From the cell containing the given text, extract its center point as (x, y) coordinate. 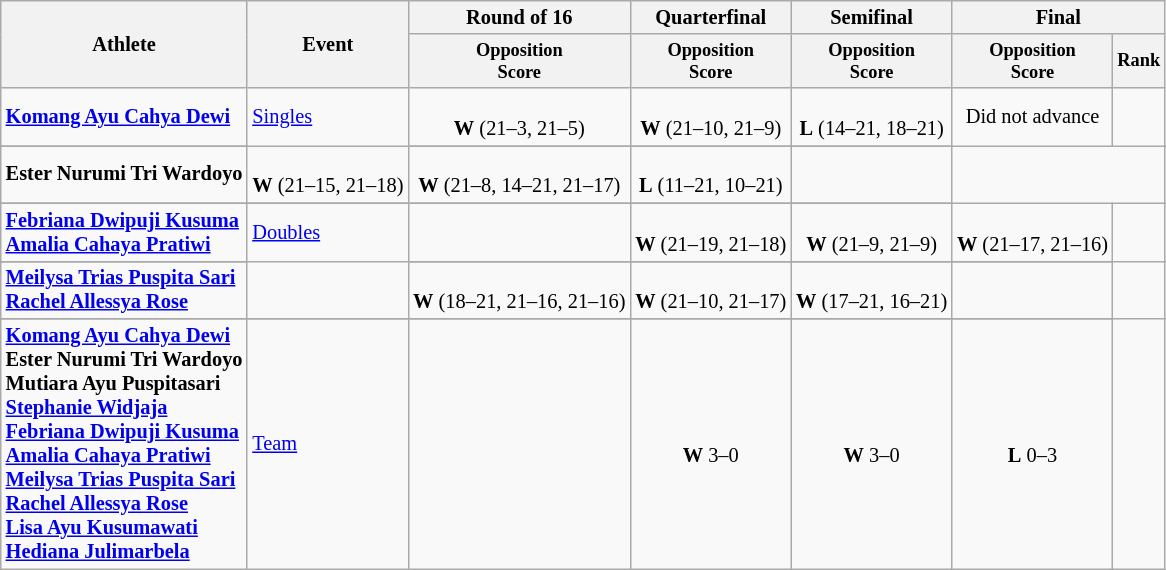
Singles (328, 117)
Final (1058, 17)
Meilysa Trias Puspita SariRachel Allessya Rose (124, 290)
W (18–21, 21–16, 21–16) (519, 290)
Team (328, 443)
Round of 16 (519, 17)
W (21–10, 21–9) (710, 117)
W (21–15, 21–18) (328, 174)
W (21–3, 21–5) (519, 117)
Doubles (328, 232)
W (21–10, 21–17) (710, 290)
Athlete (124, 44)
Did not advance (1032, 117)
Rank (1139, 61)
Febriana Dwipuji KusumaAmalia Cahaya Pratiwi (124, 232)
L (14–21, 18–21) (872, 117)
W (21–8, 14–21, 21–17) (519, 174)
Komang Ayu Cahya Dewi (124, 117)
Quarterfinal (710, 17)
Event (328, 44)
W (21–9, 21–9) (872, 232)
W (17–21, 16–21) (872, 290)
L 0–3 (1032, 443)
L (11–21, 10–21) (710, 174)
Ester Nurumi Tri Wardoyo (124, 174)
Semifinal (872, 17)
W (21–19, 21–18) (710, 232)
W (21–17, 21–16) (1032, 232)
